Return the (x, y) coordinate for the center point of the cell that contains the specified text.  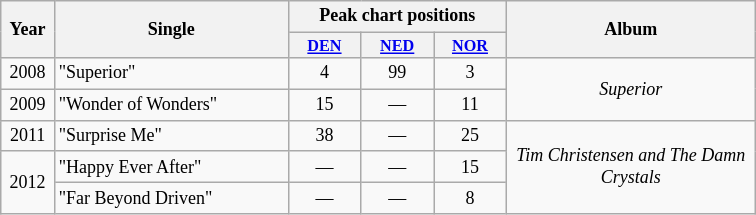
4 (324, 74)
25 (470, 136)
38 (324, 136)
Peak chart positions (397, 16)
3 (470, 74)
"Happy Ever After" (171, 166)
Single (171, 30)
99 (398, 74)
"Far Beyond Driven" (171, 198)
"Superior" (171, 74)
"Surprise Me" (171, 136)
2009 (28, 104)
2011 (28, 136)
"Wonder of Wonders" (171, 104)
Tim Christensen and The Damn Crystals (630, 167)
Year (28, 30)
2008 (28, 74)
8 (470, 198)
NOR (470, 45)
Superior (630, 89)
11 (470, 104)
DEN (324, 45)
2012 (28, 182)
NED (398, 45)
Album (630, 30)
